From the cell containing the given text, extract its center point as (x, y) coordinate. 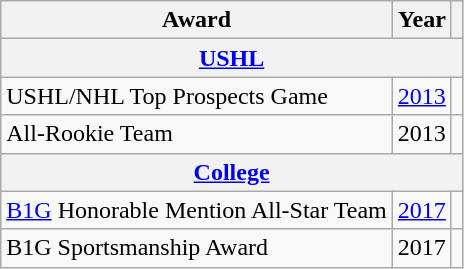
USHL (232, 58)
Year (422, 20)
College (232, 172)
Award (197, 20)
B1G Sportsmanship Award (197, 248)
All-Rookie Team (197, 134)
USHL/NHL Top Prospects Game (197, 96)
B1G Honorable Mention All-Star Team (197, 210)
